Scan for the cell matching the given text and deliver its [X, Y] coordinate at center. 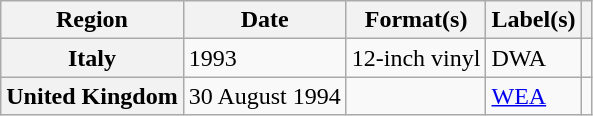
DWA [534, 58]
Format(s) [416, 20]
30 August 1994 [264, 96]
12-inch vinyl [416, 58]
WEA [534, 96]
1993 [264, 58]
Italy [92, 58]
Region [92, 20]
United Kingdom [92, 96]
Label(s) [534, 20]
Date [264, 20]
